For the text-containing cell, return its midpoint in (X, Y) coordinate format. 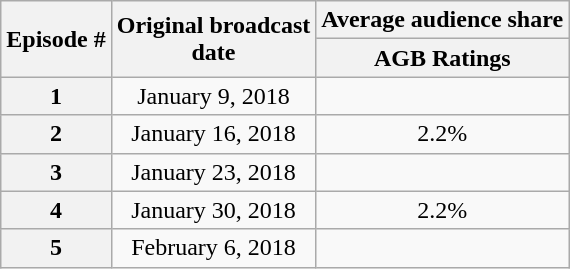
Original broadcastdate (214, 39)
1 (56, 96)
January 16, 2018 (214, 134)
January 9, 2018 (214, 96)
3 (56, 172)
February 6, 2018 (214, 248)
2 (56, 134)
January 30, 2018 (214, 210)
5 (56, 248)
January 23, 2018 (214, 172)
Average audience share (442, 20)
4 (56, 210)
Episode # (56, 39)
AGB Ratings (442, 58)
